Scan for the cell matching the given text and deliver its [X, Y] coordinate at center. 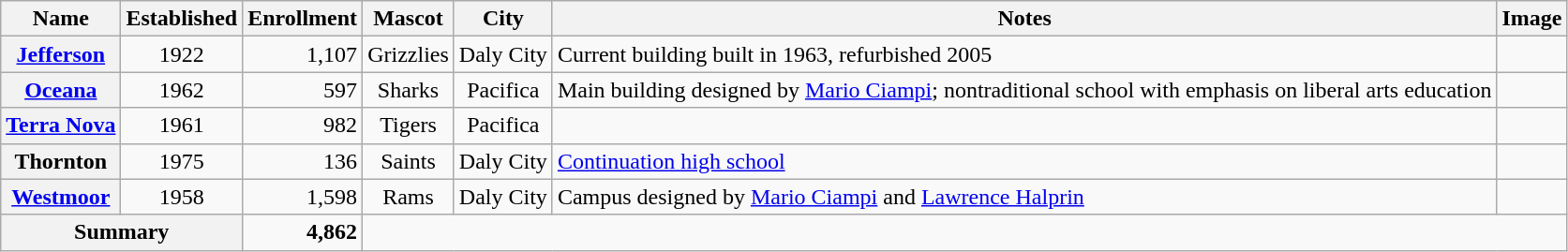
Sharks [409, 90]
Terra Nova [61, 126]
Oceana [61, 90]
Continuation high school [1024, 161]
Thornton [61, 161]
1922 [182, 54]
Westmoor [61, 197]
982 [303, 126]
Campus designed by Mario Ciampi and Lawrence Halprin [1024, 197]
1961 [182, 126]
Rams [409, 197]
City [502, 19]
Main building designed by Mario Ciampi; nontraditional school with emphasis on liberal arts education [1024, 90]
Tigers [409, 126]
Summary [122, 232]
Grizzlies [409, 54]
Current building built in 1963, refurbished 2005 [1024, 54]
1,598 [303, 197]
Jefferson [61, 54]
1962 [182, 90]
Name [61, 19]
Established [182, 19]
1,107 [303, 54]
Notes [1024, 19]
1958 [182, 197]
4,862 [303, 232]
Saints [409, 161]
Image [1531, 19]
136 [303, 161]
Mascot [409, 19]
1975 [182, 161]
597 [303, 90]
Enrollment [303, 19]
